For the text-containing cell, return its midpoint in (x, y) coordinate format. 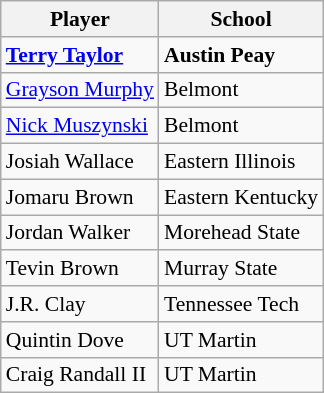
Tevin Brown (80, 269)
Jordan Walker (80, 233)
J.R. Clay (80, 304)
Craig Randall II (80, 375)
School (241, 19)
Tennessee Tech (241, 304)
Grayson Murphy (80, 90)
Jomaru Brown (80, 197)
Terry Taylor (80, 55)
Eastern Kentucky (241, 197)
Murray State (241, 269)
Player (80, 19)
Josiah Wallace (80, 162)
Morehead State (241, 233)
Quintin Dove (80, 340)
Nick Muszynski (80, 126)
Eastern Illinois (241, 162)
Austin Peay (241, 55)
